Determine the (x, y) coordinate at the center of the cell enclosing the given text.  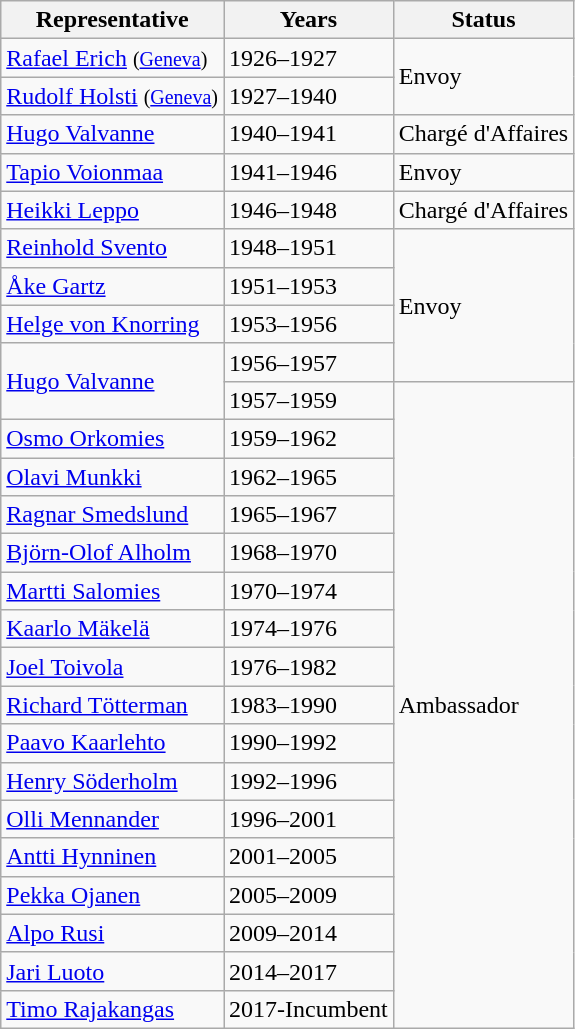
Rafael Erich (Geneva) (112, 58)
1927–1940 (309, 96)
Björn-Olof Alholm (112, 553)
Osmo Orkomies (112, 438)
Joel Toivola (112, 667)
1974–1976 (309, 629)
1940–1941 (309, 134)
1948–1951 (309, 248)
Ragnar Smedslund (112, 515)
1926–1927 (309, 58)
2005–2009 (309, 895)
1959–1962 (309, 438)
2017-Incumbent (309, 1009)
Reinhold Svento (112, 248)
2001–2005 (309, 857)
Olli Mennander (112, 819)
1976–1982 (309, 667)
Martti Salomies (112, 591)
1990–1992 (309, 743)
2009–2014 (309, 933)
Years (309, 20)
1970–1974 (309, 591)
1957–1959 (309, 400)
1968–1970 (309, 553)
1962–1965 (309, 477)
Jari Luoto (112, 971)
Pekka Ojanen (112, 895)
Tapio Voionmaa (112, 172)
Rudolf Holsti (Geneva) (112, 96)
1941–1946 (309, 172)
1956–1957 (309, 362)
Status (483, 20)
1946–1948 (309, 210)
Paavo Kaarlehto (112, 743)
Henry Söderholm (112, 781)
Kaarlo Mäkelä (112, 629)
Representative (112, 20)
Olavi Munkki (112, 477)
2014–2017 (309, 971)
1951–1953 (309, 286)
1996–2001 (309, 819)
Heikki Leppo (112, 210)
1992–1996 (309, 781)
Helge von Knorring (112, 324)
Antti Hynninen (112, 857)
Timo Rajakangas (112, 1009)
1965–1967 (309, 515)
1953–1956 (309, 324)
1983–1990 (309, 705)
Richard Tötterman (112, 705)
Åke Gartz (112, 286)
Ambassador (483, 704)
Alpo Rusi (112, 933)
